Extract the [x, y] coordinate from the center of the cell holding the provided text.  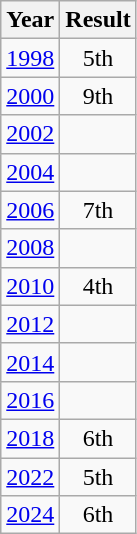
2022 [30, 477]
2000 [30, 96]
2006 [30, 210]
4th [98, 286]
2012 [30, 324]
2018 [30, 438]
2002 [30, 134]
2010 [30, 286]
7th [98, 210]
9th [98, 96]
2016 [30, 400]
2004 [30, 172]
2008 [30, 248]
Result [98, 20]
2024 [30, 515]
1998 [30, 58]
Year [30, 20]
2014 [30, 362]
